Identify which cell holds the provided text, then report its (x, y) central coordinate. 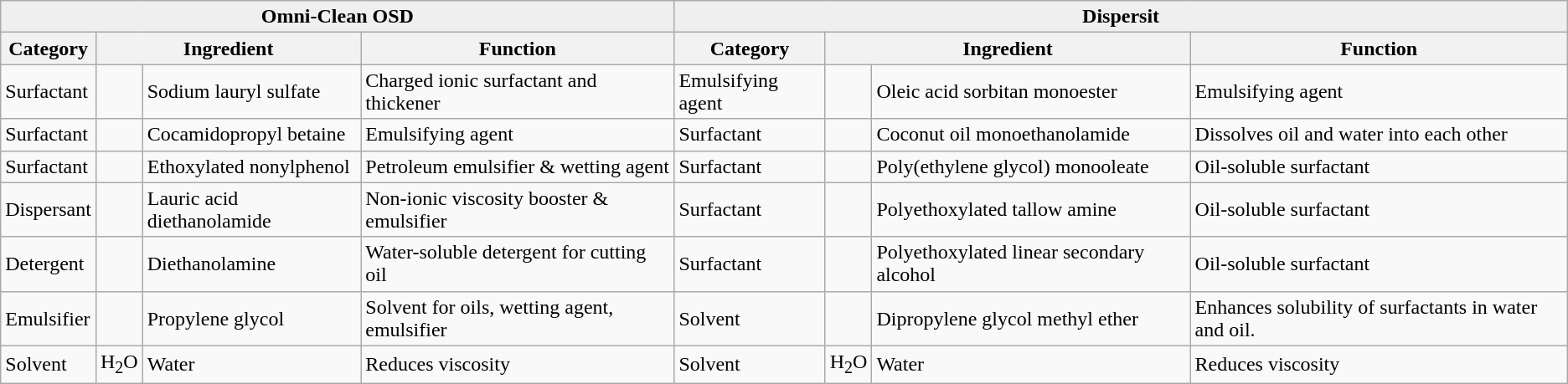
Sodium lauryl sulfate (251, 92)
Dissolves oil and water into each other (1379, 135)
Detergent (49, 264)
Ethoxylated nonylphenol (251, 166)
Solvent for oils, wetting agent, emulsifier (518, 318)
Oleic acid sorbitan monoester (1031, 92)
Coconut oil monoethanolamide (1031, 135)
Petroleum emulsifier & wetting agent (518, 166)
Omni-Clean OSD (338, 17)
Water-soluble detergent for cutting oil (518, 264)
Polyethoxylated linear secondary alcohol (1031, 264)
Dipropylene glycol methyl ether (1031, 318)
Poly(ethylene glycol) monooleate (1031, 166)
Cocamidopropyl betaine (251, 135)
Enhances solubility of surfactants in water and oil. (1379, 318)
Propylene glycol (251, 318)
Polyethoxylated tallow amine (1031, 209)
Lauric acid diethanolamide (251, 209)
Dispersit (1121, 17)
Diethanolamine (251, 264)
Non-ionic viscosity booster & emulsifier (518, 209)
Charged ionic surfactant and thickener (518, 92)
Dispersant (49, 209)
Emulsifier (49, 318)
